Output the [x, y] coordinate of the center of the cell containing the given text.  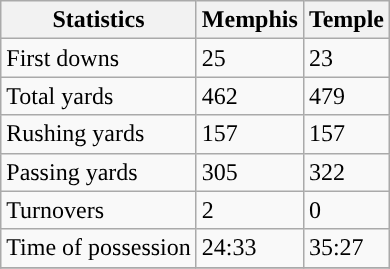
Total yards [99, 96]
Memphis [250, 20]
First downs [99, 58]
Time of possession [99, 248]
479 [346, 96]
0 [346, 210]
Rushing yards [99, 134]
23 [346, 58]
Temple [346, 20]
2 [250, 210]
322 [346, 172]
462 [250, 96]
305 [250, 172]
24:33 [250, 248]
Statistics [99, 20]
35:27 [346, 248]
25 [250, 58]
Passing yards [99, 172]
Turnovers [99, 210]
